Pinpoint the cell where the given text exists, returning its [X, Y] midpoint coordinate. 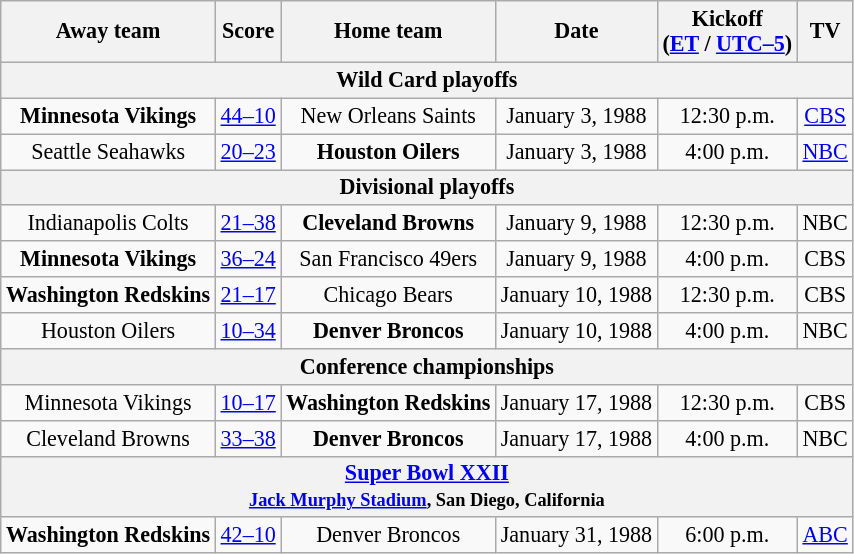
San Francisco 49ers [388, 259]
January 31, 1988 [577, 535]
6:00 p.m. [727, 535]
Super Bowl XXIIJack Murphy Stadium, San Diego, California [427, 486]
33–38 [248, 438]
Away team [108, 30]
21–17 [248, 295]
21–38 [248, 223]
Kickoff(ET / UTC–5) [727, 30]
New Orleans Saints [388, 116]
20–23 [248, 151]
ABC [825, 535]
36–24 [248, 259]
Seattle Seahawks [108, 151]
Wild Card playoffs [427, 80]
Divisional playoffs [427, 187]
42–10 [248, 535]
10–34 [248, 330]
10–17 [248, 402]
44–10 [248, 116]
Score [248, 30]
Home team [388, 30]
Chicago Bears [388, 295]
Indianapolis Colts [108, 223]
Date [577, 30]
Conference championships [427, 366]
TV [825, 30]
